Provide the (x, y) coordinate of the cell's center where the given text is located.  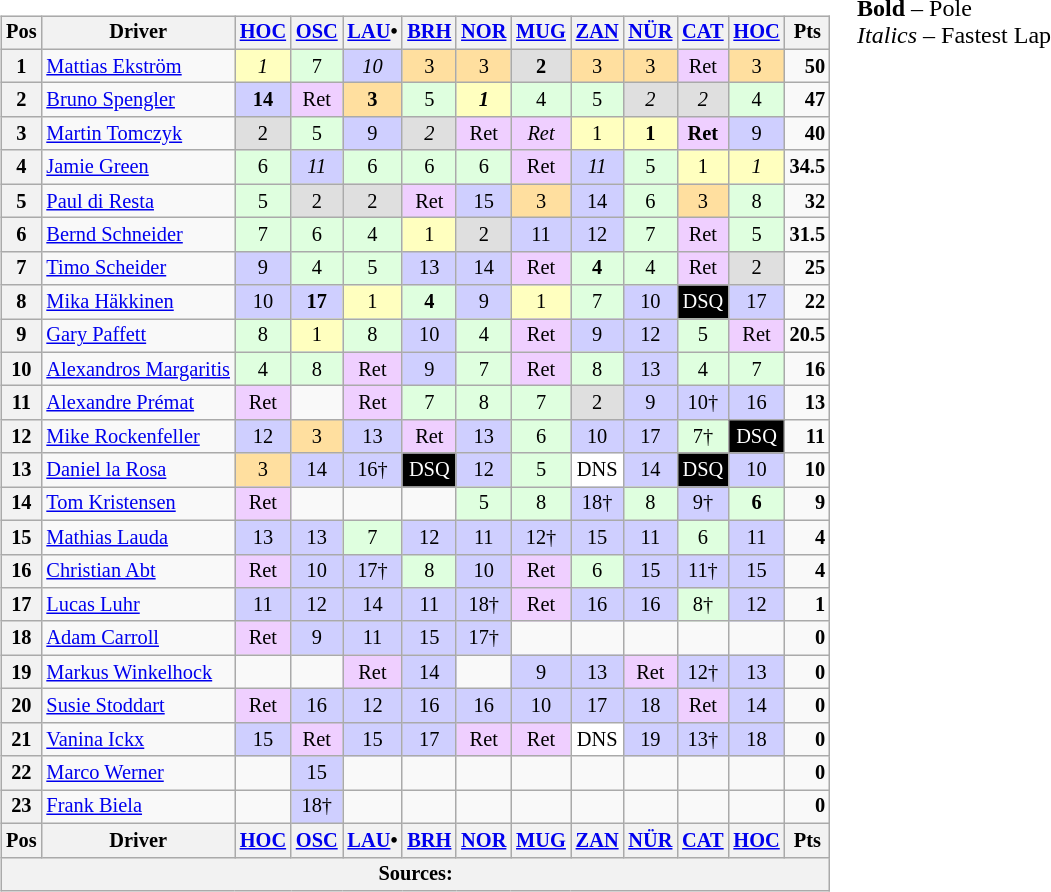
Mike Rockenfeller (138, 437)
Christian Abt (138, 571)
Timo Scheider (138, 268)
20.5 (808, 336)
Marco Werner (138, 773)
Alexandre Prémat (138, 403)
10† (702, 403)
40 (808, 134)
Jamie Green (138, 167)
34.5 (808, 167)
8† (702, 605)
Frank Biela (138, 807)
Sources: (416, 874)
7† (702, 437)
16† (373, 470)
23 (21, 807)
47 (808, 100)
Markus Winkelhock (138, 672)
25 (808, 268)
50 (808, 66)
Susie Stoddart (138, 706)
13† (702, 739)
Alexandros Margaritis (138, 369)
20 (21, 706)
Bernd Schneider (138, 235)
Bruno Spengler (138, 100)
Adam Carroll (138, 638)
11† (702, 571)
Mattias Ekström (138, 66)
Lucas Luhr (138, 605)
31.5 (808, 235)
9† (702, 504)
Daniel la Rosa (138, 470)
Tom Kristensen (138, 504)
Paul di Resta (138, 201)
Vanina Ickx (138, 739)
Gary Paffett (138, 336)
32 (808, 201)
Mika Häkkinen (138, 302)
Martin Tomczyk (138, 134)
21 (21, 739)
Mathias Lauda (138, 537)
